Return the (X, Y) coordinate for the center point of the cell that contains the specified text.  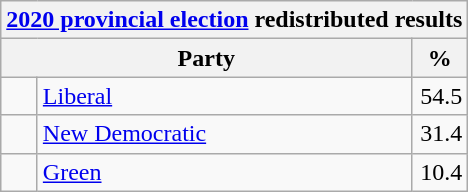
% (440, 58)
31.4 (440, 134)
54.5 (440, 96)
10.4 (440, 172)
Green (224, 172)
2020 provincial election redistributed results (234, 20)
New Democratic (224, 134)
Liberal (224, 96)
Party (206, 58)
